Return the (x, y) coordinate for the center point of the cell that contains the specified text.  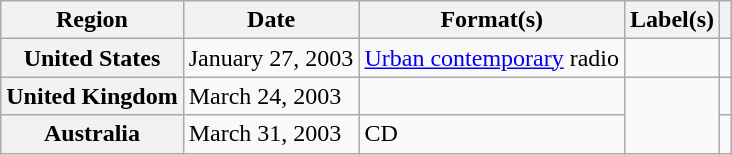
January 27, 2003 (271, 58)
CD (492, 134)
United States (92, 58)
Region (92, 20)
United Kingdom (92, 96)
Date (271, 20)
March 24, 2003 (271, 96)
Urban contemporary radio (492, 58)
Australia (92, 134)
March 31, 2003 (271, 134)
Label(s) (672, 20)
Format(s) (492, 20)
